For the text-containing cell, return its midpoint in (x, y) coordinate format. 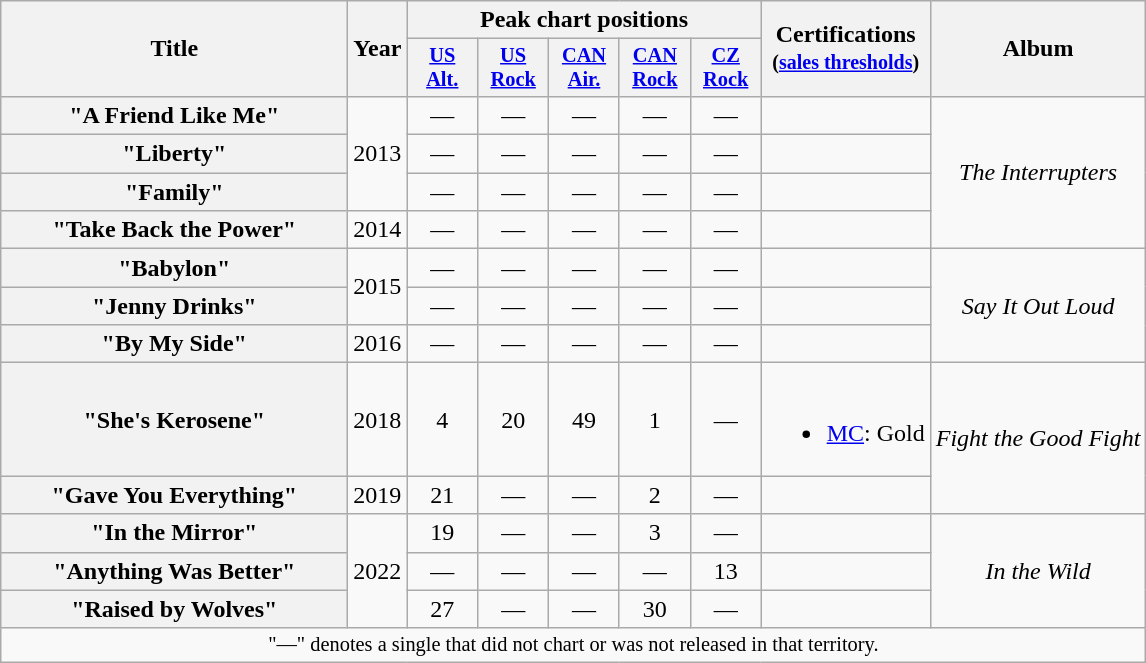
"By My Side" (174, 344)
"Jenny Drinks" (174, 306)
49 (584, 420)
Fight the Good Fight (1038, 438)
19 (442, 533)
3 (654, 533)
2014 (378, 230)
2022 (378, 571)
4 (442, 420)
"Family" (174, 192)
"Gave You Everything" (174, 495)
21 (442, 495)
CZRock (726, 68)
30 (654, 609)
Album (1038, 49)
MC: Gold (846, 420)
In the Wild (1038, 571)
Say It Out Loud (1038, 306)
2 (654, 495)
2019 (378, 495)
Title (174, 49)
USRock (514, 68)
"—" denotes a single that did not chart or was not released in that territory. (574, 645)
CANRock (654, 68)
The Interrupters (1038, 172)
Peak chart positions (584, 20)
Certifications(sales thresholds) (846, 49)
"She's Kerosene" (174, 420)
20 (514, 420)
2013 (378, 153)
1 (654, 420)
USAlt. (442, 68)
"Take Back the Power" (174, 230)
2015 (378, 287)
"Raised by Wolves" (174, 609)
"Anything Was Better" (174, 571)
2018 (378, 420)
CANAir. (584, 68)
27 (442, 609)
2016 (378, 344)
"In the Mirror" (174, 533)
13 (726, 571)
Year (378, 49)
"A Friend Like Me" (174, 115)
"Liberty" (174, 154)
"Babylon" (174, 268)
